Scan for the cell matching the given text and deliver its (X, Y) coordinate at center. 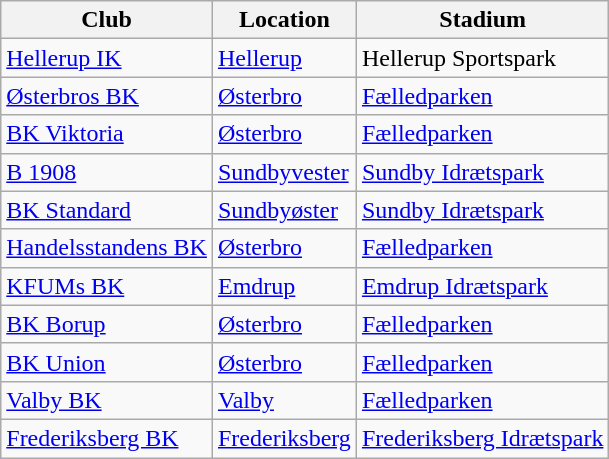
BK Union (107, 362)
B 1908 (107, 172)
Hellerup IK (107, 58)
Stadium (482, 20)
Hellerup Sportspark (482, 58)
Emdrup Idrætspark (482, 286)
Valby (284, 400)
Emdrup (284, 286)
Location (284, 20)
Østerbros BK (107, 96)
Club (107, 20)
BK Viktoria (107, 134)
Sundbyøster (284, 210)
Frederiksberg Idrætspark (482, 438)
Handelsstandens BK (107, 248)
BK Standard (107, 210)
Frederiksberg (284, 438)
Valby BK (107, 400)
Sundbyvester (284, 172)
KFUMs BK (107, 286)
Hellerup (284, 58)
Frederiksberg BK (107, 438)
BK Borup (107, 324)
